For the text-containing cell, return its midpoint in [x, y] coordinate format. 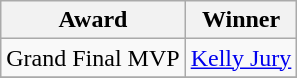
Kelly Jury [241, 58]
Grand Final MVP [93, 58]
Winner [241, 20]
Award [93, 20]
